Pinpoint the cell where the given text exists, returning its (x, y) midpoint coordinate. 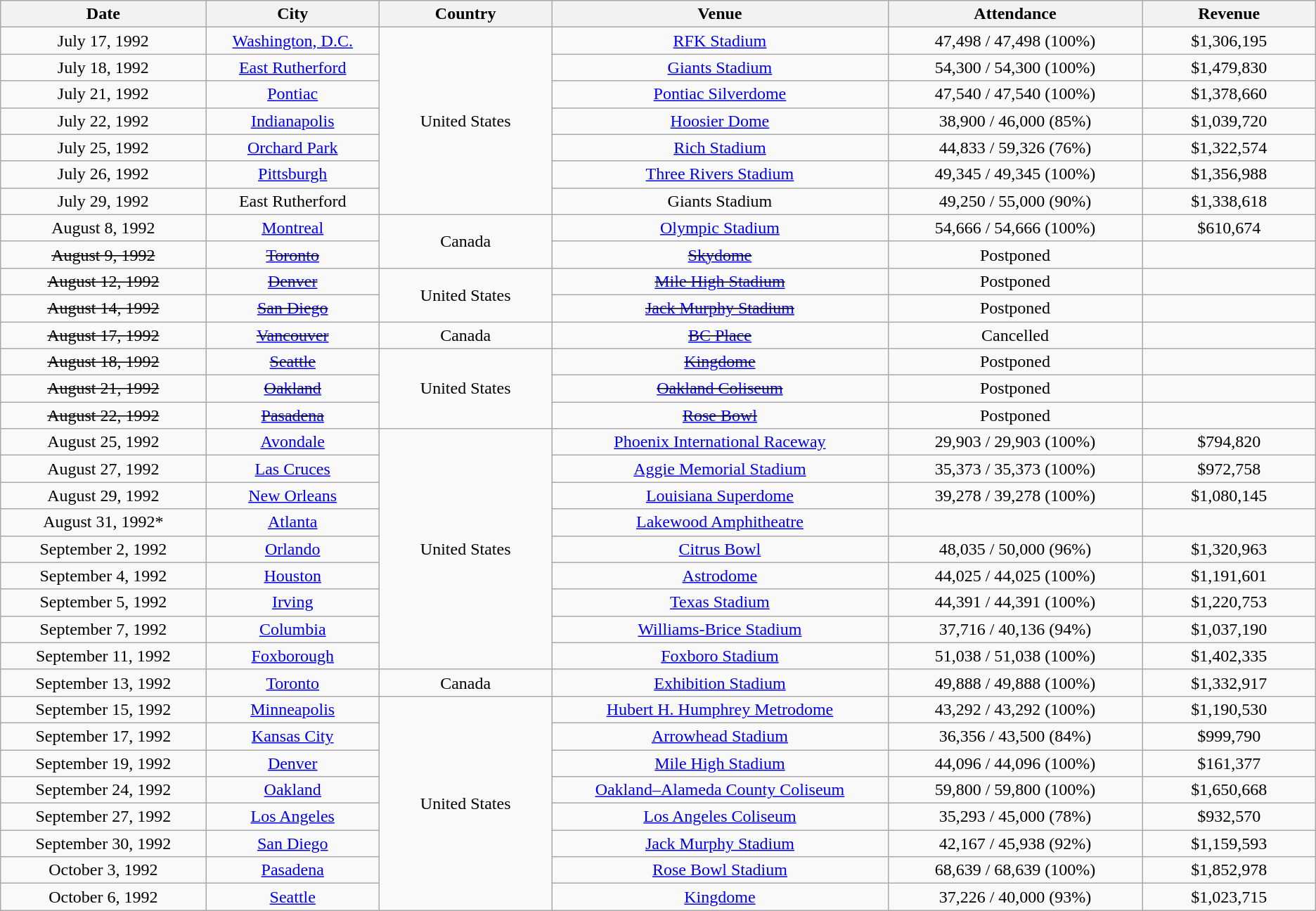
Cancelled (1015, 335)
August 22, 1992 (103, 415)
August 25, 1992 (103, 442)
$999,790 (1229, 736)
42,167 / 45,938 (92%) (1015, 844)
August 9, 1992 (103, 254)
Montreal (292, 228)
$794,820 (1229, 442)
Hubert H. Humphrey Metrodome (720, 709)
Astrodome (720, 576)
43,292 / 43,292 (100%) (1015, 709)
Oakland–Alameda County Coliseum (720, 790)
Pittsburgh (292, 174)
September 4, 1992 (103, 576)
Pontiac (292, 94)
August 21, 1992 (103, 389)
Phoenix International Raceway (720, 442)
Exhibition Stadium (720, 683)
Irving (292, 602)
Date (103, 14)
July 18, 1992 (103, 67)
September 30, 1992 (103, 844)
September 13, 1992 (103, 683)
Indianapolis (292, 121)
Atlanta (292, 522)
Orlando (292, 549)
Country (465, 14)
$1,378,660 (1229, 94)
July 22, 1992 (103, 121)
$1,037,190 (1229, 629)
August 29, 1992 (103, 496)
$1,338,618 (1229, 201)
47,540 / 47,540 (100%) (1015, 94)
39,278 / 39,278 (100%) (1015, 496)
$1,356,988 (1229, 174)
44,025 / 44,025 (100%) (1015, 576)
September 5, 1992 (103, 602)
68,639 / 68,639 (100%) (1015, 870)
Minneapolis (292, 709)
October 3, 1992 (103, 870)
BC Place (720, 335)
$1,306,195 (1229, 41)
35,373 / 35,373 (100%) (1015, 469)
August 8, 1992 (103, 228)
$1,332,917 (1229, 683)
September 7, 1992 (103, 629)
RFK Stadium (720, 41)
September 19, 1992 (103, 763)
35,293 / 45,000 (78%) (1015, 817)
44,096 / 44,096 (100%) (1015, 763)
$932,570 (1229, 817)
July 17, 1992 (103, 41)
29,903 / 29,903 (100%) (1015, 442)
August 17, 1992 (103, 335)
44,833 / 59,326 (76%) (1015, 148)
54,666 / 54,666 (100%) (1015, 228)
Houston (292, 576)
$1,080,145 (1229, 496)
July 21, 1992 (103, 94)
36,356 / 43,500 (84%) (1015, 736)
Three Rivers Stadium (720, 174)
Hoosier Dome (720, 121)
Lakewood Amphitheatre (720, 522)
July 29, 1992 (103, 201)
37,716 / 40,136 (94%) (1015, 629)
Las Cruces (292, 469)
September 17, 1992 (103, 736)
$1,191,601 (1229, 576)
37,226 / 40,000 (93%) (1015, 897)
August 18, 1992 (103, 362)
Washington, D.C. (292, 41)
Rich Stadium (720, 148)
Orchard Park (292, 148)
September 15, 1992 (103, 709)
July 25, 1992 (103, 148)
August 31, 1992* (103, 522)
49,250 / 55,000 (90%) (1015, 201)
$1,479,830 (1229, 67)
Kansas City (292, 736)
Los Angeles (292, 817)
Rose Bowl Stadium (720, 870)
September 11, 1992 (103, 656)
$1,322,574 (1229, 148)
August 27, 1992 (103, 469)
$1,023,715 (1229, 897)
44,391 / 44,391 (100%) (1015, 602)
Avondale (292, 442)
Olympic Stadium (720, 228)
Foxboro Stadium (720, 656)
$1,159,593 (1229, 844)
August 12, 1992 (103, 281)
59,800 / 59,800 (100%) (1015, 790)
Oakland Coliseum (720, 389)
Arrowhead Stadium (720, 736)
$1,402,335 (1229, 656)
July 26, 1992 (103, 174)
Revenue (1229, 14)
$1,039,720 (1229, 121)
Williams-Brice Stadium (720, 629)
48,035 / 50,000 (96%) (1015, 549)
51,038 / 51,038 (100%) (1015, 656)
Aggie Memorial Stadium (720, 469)
Pontiac Silverdome (720, 94)
Skydome (720, 254)
Citrus Bowl (720, 549)
47,498 / 47,498 (100%) (1015, 41)
$1,220,753 (1229, 602)
$1,852,978 (1229, 870)
$1,320,963 (1229, 549)
September 27, 1992 (103, 817)
$1,190,530 (1229, 709)
Foxborough (292, 656)
October 6, 1992 (103, 897)
August 14, 1992 (103, 308)
Los Angeles Coliseum (720, 817)
54,300 / 54,300 (100%) (1015, 67)
Vancouver (292, 335)
38,900 / 46,000 (85%) (1015, 121)
Columbia (292, 629)
New Orleans (292, 496)
September 2, 1992 (103, 549)
Texas Stadium (720, 602)
Venue (720, 14)
$972,758 (1229, 469)
$1,650,668 (1229, 790)
$610,674 (1229, 228)
Attendance (1015, 14)
Louisiana Superdome (720, 496)
49,888 / 49,888 (100%) (1015, 683)
September 24, 1992 (103, 790)
Rose Bowl (720, 415)
$161,377 (1229, 763)
City (292, 14)
49,345 / 49,345 (100%) (1015, 174)
